Identify which cell holds the provided text, then report its (X, Y) central coordinate. 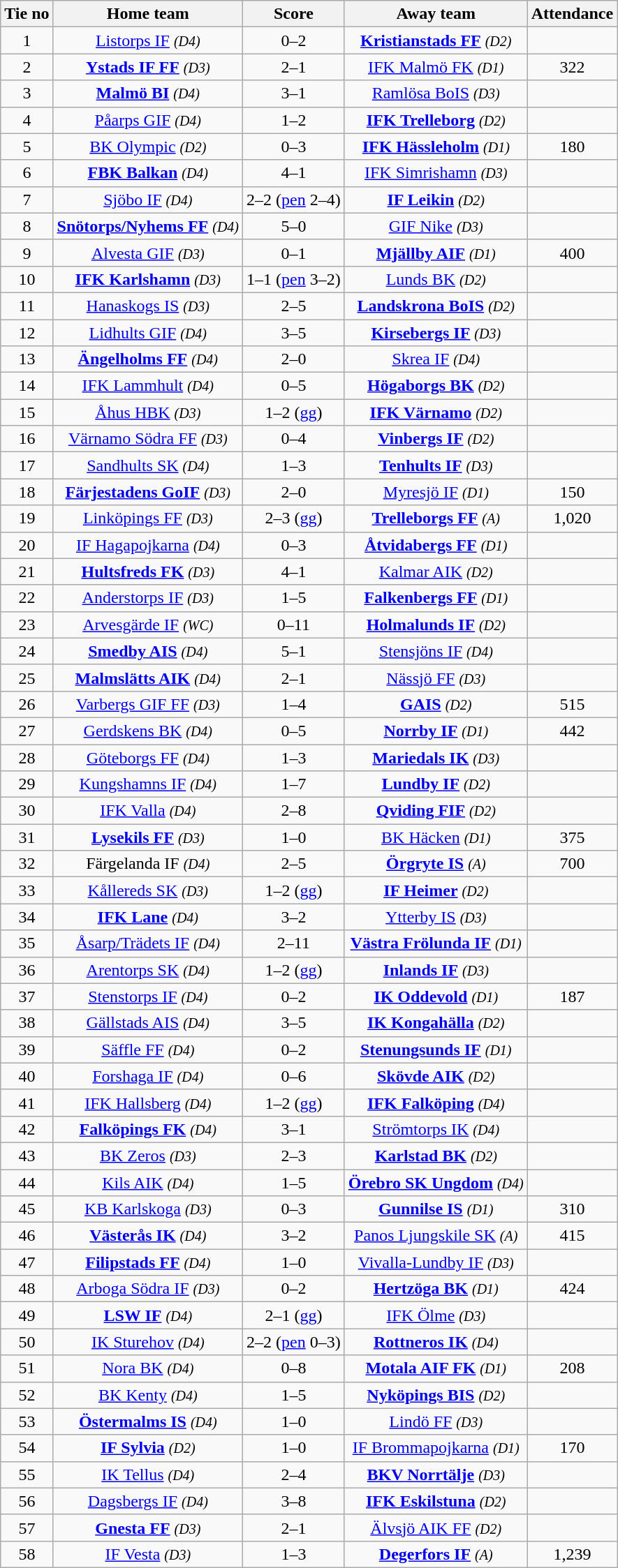
FBK Balkan (D4) (148, 173)
9 (27, 253)
Home team (148, 14)
Kils AIK (D4) (148, 1183)
BKV Norrtälje (D3) (436, 1474)
11 (27, 306)
48 (27, 1289)
49 (27, 1315)
IF Vesta (D3) (148, 1554)
36 (27, 970)
Mariedals IK (D3) (436, 757)
322 (572, 67)
415 (572, 1236)
Färjestadens GoIF (D3) (148, 492)
Qviding FIF (D2) (436, 811)
45 (27, 1209)
47 (27, 1262)
14 (27, 386)
Åtvidabergs FF (D1) (436, 545)
39 (27, 1050)
0–8 (294, 1368)
IFK Hallsberg (D4) (148, 1103)
54 (27, 1448)
Värnamo Södra FF (D3) (148, 439)
12 (27, 333)
Hanaskogs IS (D3) (148, 306)
Vivalla-Lundby IF (D3) (436, 1262)
Påarps GIF (D4) (148, 120)
17 (27, 465)
2–2 (pen 0–3) (294, 1342)
BK Kenty (D4) (148, 1395)
33 (27, 890)
43 (27, 1156)
400 (572, 253)
Gerdskens BK (D4) (148, 731)
IFK Hässleholm (D1) (436, 147)
26 (27, 704)
IF Leikin (D2) (436, 200)
BK Olympic (D2) (148, 147)
Lunds BK (D2) (436, 279)
Älvsjö AIK FF (D2) (436, 1528)
37 (27, 996)
Gunnilse IS (D1) (436, 1209)
Arboga Södra IF (D3) (148, 1289)
4 (27, 120)
Falkenbergs FF (D1) (436, 598)
23 (27, 625)
Kållereds SK (D3) (148, 890)
Nässjö FF (D3) (436, 678)
375 (572, 837)
Trelleborgs FF (A) (436, 518)
30 (27, 811)
GAIS (D2) (436, 704)
51 (27, 1368)
Gnesta FF (D3) (148, 1528)
IFK Falköping (D4) (436, 1103)
0–1 (294, 253)
Score (294, 14)
GIF Nike (D3) (436, 226)
Ytterby IS (D3) (436, 917)
0–6 (294, 1076)
2 (27, 67)
1,020 (572, 518)
1–7 (294, 784)
Skrea IF (D4) (436, 359)
Kirsebergs IF (D3) (436, 333)
Karlstad BK (D2) (436, 1156)
Norrby IF (D1) (436, 731)
150 (572, 492)
Västra Frölunda IF (D1) (436, 943)
IFK Valla (D4) (148, 811)
Degerfors IF (A) (436, 1554)
2–3 (gg) (294, 518)
BK Häcken (D1) (436, 837)
44 (27, 1183)
Åsarp/Trädets IF (D4) (148, 943)
Säffle FF (D4) (148, 1050)
Åhus HBK (D3) (148, 412)
Sjöbo IF (D4) (148, 200)
IK Oddevold (D1) (436, 996)
Nora BK (D4) (148, 1368)
442 (572, 731)
31 (27, 837)
13 (27, 359)
29 (27, 784)
16 (27, 439)
20 (27, 545)
2–1 (gg) (294, 1315)
Forshaga IF (D4) (148, 1076)
41 (27, 1103)
58 (27, 1554)
IFK Karlshamn (D3) (148, 279)
Filipstads FF (D4) (148, 1262)
Ramlösa BoIS (D3) (436, 94)
Örgryte IS (A) (436, 864)
Stensjöns IF (D4) (436, 651)
Smedby AIS (D4) (148, 651)
Stenstorps IF (D4) (148, 996)
Varbergs GIF FF (D3) (148, 704)
Västerås IK (D4) (148, 1236)
Falköpings FK (D4) (148, 1129)
46 (27, 1236)
40 (27, 1076)
IFK Malmö FK (D1) (436, 67)
Holmalunds IF (D2) (436, 625)
Lidhults GIF (D4) (148, 333)
Nyköpings BIS (D2) (436, 1395)
5–0 (294, 226)
310 (572, 1209)
IF Sylvia (D2) (148, 1448)
LSW IF (D4) (148, 1315)
IFK Lammhult (D4) (148, 386)
Myresjö IF (D1) (436, 492)
IK Tellus (D4) (148, 1474)
Inlands IF (D3) (436, 970)
6 (27, 173)
Malmslätts AIK (D4) (148, 678)
Skövde AIK (D2) (436, 1076)
42 (27, 1129)
Tie no (27, 14)
IFK Eskilstuna (D2) (436, 1501)
21 (27, 572)
52 (27, 1395)
424 (572, 1289)
KB Karlskoga (D3) (148, 1209)
10 (27, 279)
7 (27, 200)
56 (27, 1501)
IFK Simrishamn (D3) (436, 173)
Färgelanda IF (D4) (148, 864)
0–11 (294, 625)
IF Brommapojkarna (D1) (436, 1448)
Vinbergs IF (D2) (436, 439)
Arvesgärde IF (WC) (148, 625)
35 (27, 943)
170 (572, 1448)
22 (27, 598)
Dagsbergs IF (D4) (148, 1501)
57 (27, 1528)
Snötorps/Nyhems FF (D4) (148, 226)
1,239 (572, 1554)
5–1 (294, 651)
700 (572, 864)
Attendance (572, 14)
Kungshamns IF (D4) (148, 784)
Alvesta GIF (D3) (148, 253)
19 (27, 518)
Lindö FF (D3) (436, 1421)
IFK Lane (D4) (148, 917)
IFK Värnamo (D2) (436, 412)
Linköpings FF (D3) (148, 518)
Motala AIF FK (D1) (436, 1368)
BK Zeros (D3) (148, 1156)
53 (27, 1421)
IFK Trelleborg (D2) (436, 120)
28 (27, 757)
IFK Ölme (D3) (436, 1315)
1–4 (294, 704)
Away team (436, 14)
Gällstads AIS (D4) (148, 1023)
50 (27, 1342)
Göteborgs FF (D4) (148, 757)
1 (27, 40)
3–8 (294, 1501)
38 (27, 1023)
18 (27, 492)
180 (572, 147)
2–4 (294, 1474)
1–1 (pen 3–2) (294, 279)
Landskrona BoIS (D2) (436, 306)
IF Heimer (D2) (436, 890)
1–2 (294, 120)
27 (27, 731)
Ängelholms FF (D4) (148, 359)
Stenungsunds IF (D1) (436, 1050)
5 (27, 147)
32 (27, 864)
2–3 (294, 1156)
2–11 (294, 943)
Örebro SK Ungdom (D4) (436, 1183)
Östermalms IS (D4) (148, 1421)
IF Hagapojkarna (D4) (148, 545)
Rottneros IK (D4) (436, 1342)
Panos Ljungskile SK (A) (436, 1236)
208 (572, 1368)
15 (27, 412)
Tenhults IF (D3) (436, 465)
2–8 (294, 811)
2–2 (pen 2–4) (294, 200)
Anderstorps IF (D3) (148, 598)
0–4 (294, 439)
Lysekils FF (D3) (148, 837)
25 (27, 678)
Listorps IF (D4) (148, 40)
Lundby IF (D2) (436, 784)
24 (27, 651)
187 (572, 996)
34 (27, 917)
Högaborgs BK (D2) (436, 386)
Arentorps SK (D4) (148, 970)
8 (27, 226)
55 (27, 1474)
IK Kongahälla (D2) (436, 1023)
Kalmar AIK (D2) (436, 572)
Ystads IF FF (D3) (148, 67)
Malmö BI (D4) (148, 94)
Hultsfreds FK (D3) (148, 572)
Mjällby AIF (D1) (436, 253)
Hertzöga BK (D1) (436, 1289)
Strömtorps IK (D4) (436, 1129)
Kristianstads FF (D2) (436, 40)
515 (572, 704)
3 (27, 94)
IK Sturehov (D4) (148, 1342)
Sandhults SK (D4) (148, 465)
